For the text-containing cell, return its midpoint in (X, Y) coordinate format. 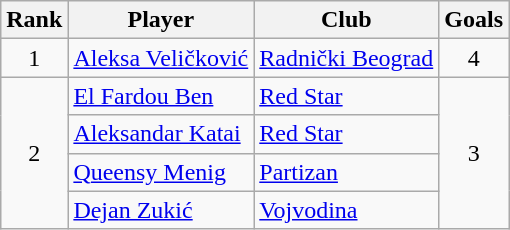
Radnički Beograd (346, 58)
Vojvodina (346, 210)
Partizan (346, 172)
Club (346, 20)
Rank (34, 20)
Goals (474, 20)
Player (161, 20)
2 (34, 153)
Aleksandar Katai (161, 134)
1 (34, 58)
Dejan Zukić (161, 210)
4 (474, 58)
Queensy Menig (161, 172)
El Fardou Ben (161, 96)
Aleksa Veličković (161, 58)
3 (474, 153)
